For the text-containing cell, return its midpoint in [X, Y] coordinate format. 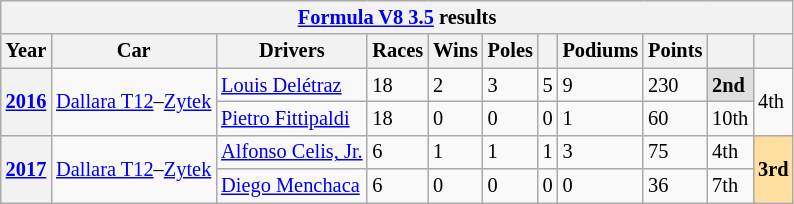
2016 [26, 102]
Car [134, 51]
75 [675, 152]
2nd [730, 85]
10th [730, 118]
Formula V8 3.5 results [398, 17]
2017 [26, 168]
3rd [773, 168]
Diego Menchaca [292, 186]
5 [548, 85]
230 [675, 85]
Podiums [601, 51]
Alfonso Celis, Jr. [292, 152]
Wins [456, 51]
Year [26, 51]
Drivers [292, 51]
36 [675, 186]
2 [456, 85]
Races [398, 51]
Pietro Fittipaldi [292, 118]
7th [730, 186]
Poles [510, 51]
Louis Delétraz [292, 85]
60 [675, 118]
Points [675, 51]
9 [601, 85]
